Pinpoint the cell where the given text exists, returning its [X, Y] midpoint coordinate. 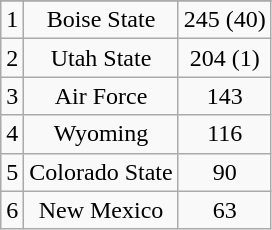
4 [12, 134]
6 [12, 210]
Air Force [101, 96]
90 [224, 172]
3 [12, 96]
204 (1) [224, 58]
63 [224, 210]
Utah State [101, 58]
143 [224, 96]
New Mexico [101, 210]
116 [224, 134]
1 [12, 20]
2 [12, 58]
5 [12, 172]
Colorado State [101, 172]
Wyoming [101, 134]
Boise State [101, 20]
245 (40) [224, 20]
